Output the [X, Y] coordinate of the center of the cell containing the given text.  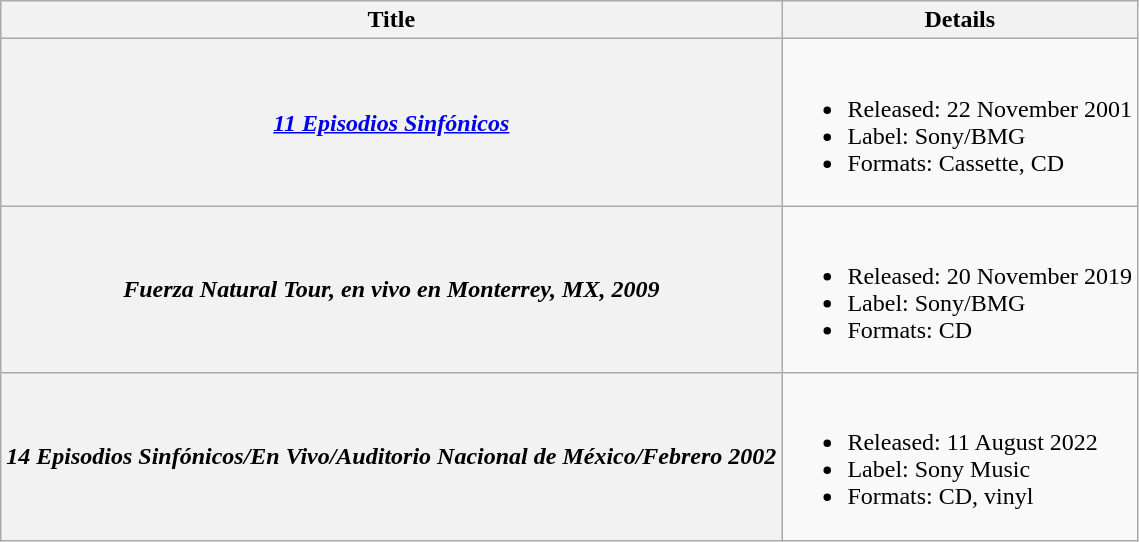
11 Episodios Sinfónicos [392, 122]
Title [392, 20]
Released: 22 November 2001Label: Sony/BMGFormats: Cassette, CD [960, 122]
Details [960, 20]
Released: 20 November 2019Label: Sony/BMGFormats: CD [960, 290]
Fuerza Natural Tour, en vivo en Monterrey, MX, 2009 [392, 290]
14 Episodios Sinfónicos/En Vivo/Auditorio Nacional de México/Febrero 2002 [392, 456]
Released: 11 August 2022Label: Sony MusicFormats: CD, vinyl [960, 456]
